Search for the cell housing the specified text and yield its [X, Y] center coordinate. 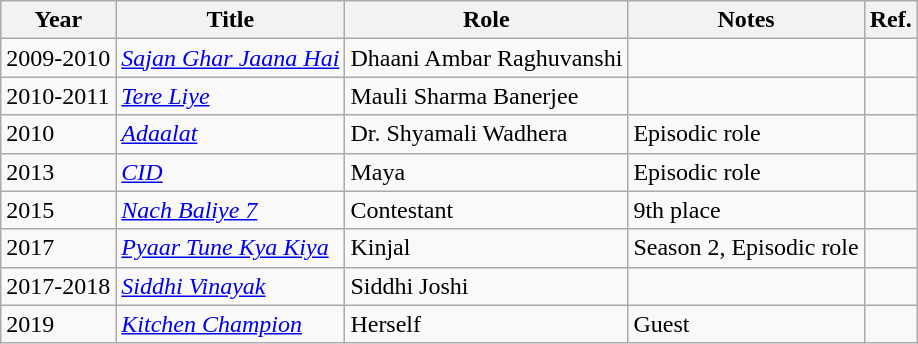
2009-2010 [58, 58]
Nach Baliye 7 [230, 210]
9th place [746, 210]
Siddhi Vinayak [230, 286]
Dhaani Ambar Raghuvanshi [486, 58]
Herself [486, 324]
Role [486, 20]
Kitchen Champion [230, 324]
Tere Liye [230, 96]
Notes [746, 20]
2010 [58, 134]
Dr. Shyamali Wadhera [486, 134]
Title [230, 20]
CID [230, 172]
Season 2, Episodic role [746, 248]
Siddhi Joshi [486, 286]
Guest [746, 324]
2015 [58, 210]
Year [58, 20]
2013 [58, 172]
2019 [58, 324]
Contestant [486, 210]
2010-2011 [58, 96]
Adaalat [230, 134]
2017 [58, 248]
Sajan Ghar Jaana Hai [230, 58]
2017-2018 [58, 286]
Ref. [890, 20]
Pyaar Tune Kya Kiya [230, 248]
Maya [486, 172]
Kinjal [486, 248]
Mauli Sharma Banerjee [486, 96]
